Locate the cell with the specified text and output its (x, y) center coordinate. 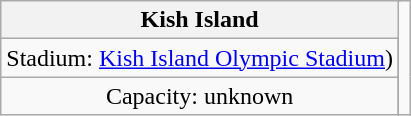
Stadium: Kish Island Olympic Stadium) (200, 58)
Kish Island (200, 20)
Capacity: unknown (200, 96)
